Provide the [X, Y] coordinate of the cell's center where the given text is located.  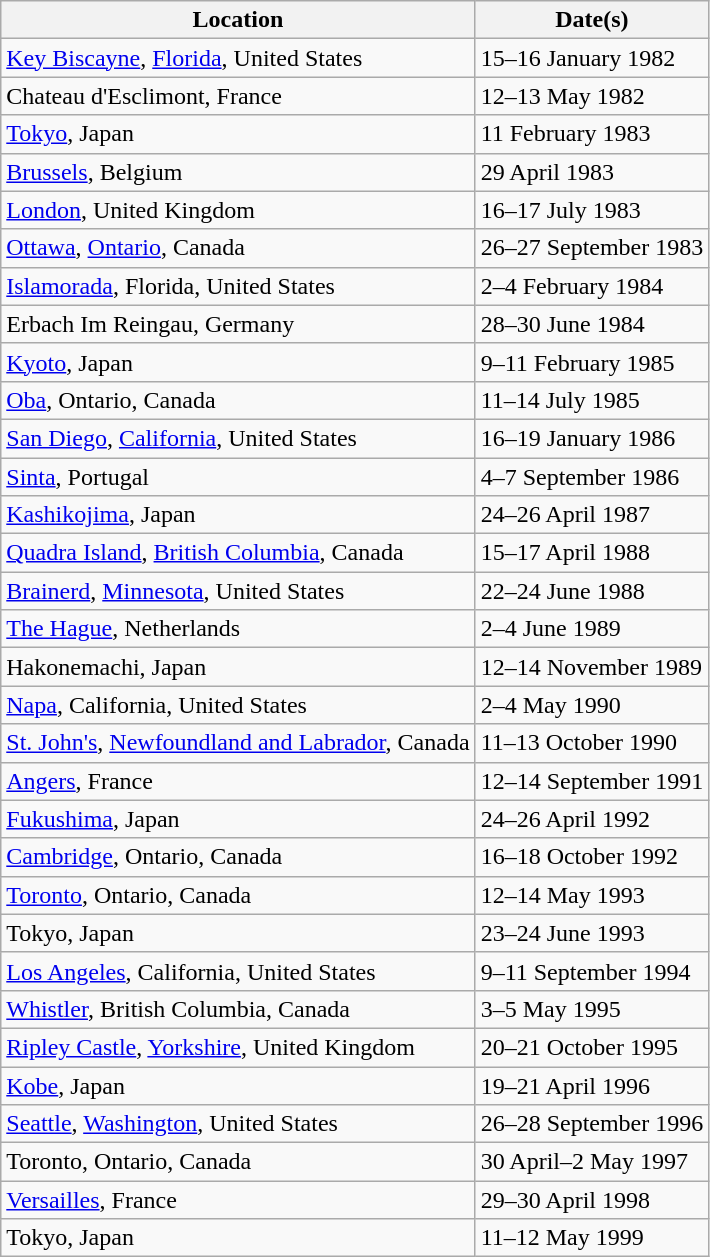
15–16 January 1982 [592, 58]
3–5 May 1995 [592, 1009]
9–11 February 1985 [592, 362]
Chateau d'Esclimont, France [238, 96]
St. John's, Newfoundland and Labrador, Canada [238, 743]
28–30 June 1984 [592, 324]
Brussels, Belgium [238, 172]
Ottawa, Ontario, Canada [238, 248]
Date(s) [592, 20]
Kobe, Japan [238, 1085]
Oba, Ontario, Canada [238, 400]
12–14 September 1991 [592, 781]
Quadra Island, British Columbia, Canada [238, 553]
29–30 April 1998 [592, 1200]
26–27 September 1983 [592, 248]
Erbach Im Reingau, Germany [238, 324]
12–14 November 1989 [592, 667]
29 April 1983 [592, 172]
16–18 October 1992 [592, 857]
24–26 April 1992 [592, 819]
12–13 May 1982 [592, 96]
Napa, California, United States [238, 705]
Islamorada, Florida, United States [238, 286]
24–26 April 1987 [592, 515]
London, United Kingdom [238, 210]
Seattle, Washington, United States [238, 1124]
11–14 July 1985 [592, 400]
Sinta, Portugal [238, 477]
Angers, France [238, 781]
11–12 May 1999 [592, 1238]
Fukushima, Japan [238, 819]
Hakonemachi, Japan [238, 667]
Cambridge, Ontario, Canada [238, 857]
Brainerd, Minnesota, United States [238, 591]
San Diego, California, United States [238, 438]
15–17 April 1988 [592, 553]
2–4 May 1990 [592, 705]
2–4 June 1989 [592, 629]
19–21 April 1996 [592, 1085]
Ripley Castle, Yorkshire, United Kingdom [238, 1047]
20–21 October 1995 [592, 1047]
Los Angeles, California, United States [238, 971]
11 February 1983 [592, 134]
The Hague, Netherlands [238, 629]
Location [238, 20]
2–4 February 1984 [592, 286]
Whistler, British Columbia, Canada [238, 1009]
Versailles, France [238, 1200]
4–7 September 1986 [592, 477]
11–13 October 1990 [592, 743]
Kashikojima, Japan [238, 515]
26–28 September 1996 [592, 1124]
9–11 September 1994 [592, 971]
Kyoto, Japan [238, 362]
Key Biscayne, Florida, United States [238, 58]
12–14 May 1993 [592, 895]
30 April–2 May 1997 [592, 1162]
22–24 June 1988 [592, 591]
16–19 January 1986 [592, 438]
16–17 July 1983 [592, 210]
23–24 June 1993 [592, 933]
